Scan for the cell matching the given text and deliver its [X, Y] coordinate at center. 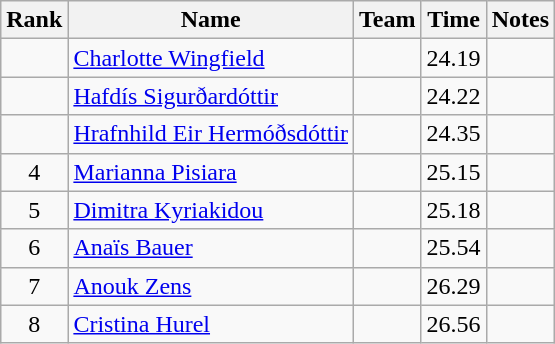
Rank [34, 20]
Marianna Pisiara [211, 172]
Name [211, 20]
4 [34, 172]
Cristina Hurel [211, 324]
Hrafnhild Eir Hermóðsdóttir [211, 134]
25.54 [454, 248]
25.18 [454, 210]
Team [388, 20]
26.29 [454, 286]
24.19 [454, 58]
Anouk Zens [211, 286]
26.56 [454, 324]
5 [34, 210]
Anaïs Bauer [211, 248]
24.35 [454, 134]
Dimitra Kyriakidou [211, 210]
Time [454, 20]
Hafdís Sigurðardóttir [211, 96]
8 [34, 324]
24.22 [454, 96]
Notes [520, 20]
Charlotte Wingfield [211, 58]
6 [34, 248]
7 [34, 286]
25.15 [454, 172]
